For the text-containing cell, return its midpoint in (X, Y) coordinate format. 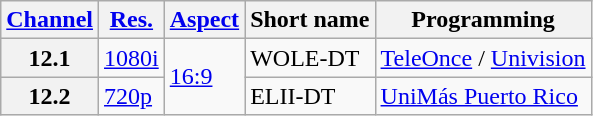
ELII-DT (310, 96)
1080i (132, 58)
12.1 (50, 58)
Short name (310, 20)
Programming (483, 20)
TeleOnce / Univision (483, 58)
16:9 (204, 77)
Res. (132, 20)
Aspect (204, 20)
720p (132, 96)
12.2 (50, 96)
Channel (50, 20)
WOLE-DT (310, 58)
UniMás Puerto Rico (483, 96)
